Identify which cell holds the provided text, then report its (X, Y) central coordinate. 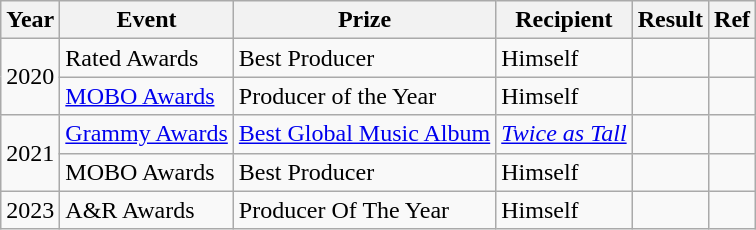
Rated Awards (147, 58)
Ref (732, 20)
2023 (30, 210)
Producer Of The Year (364, 210)
Prize (364, 20)
Year (30, 20)
Recipient (564, 20)
Producer of the Year (364, 96)
Best Global Music Album (364, 134)
2021 (30, 153)
Twice as Tall (564, 134)
Grammy Awards (147, 134)
A&R Awards (147, 210)
2020 (30, 77)
Result (670, 20)
Event (147, 20)
